Search for the cell housing the specified text and yield its [X, Y] center coordinate. 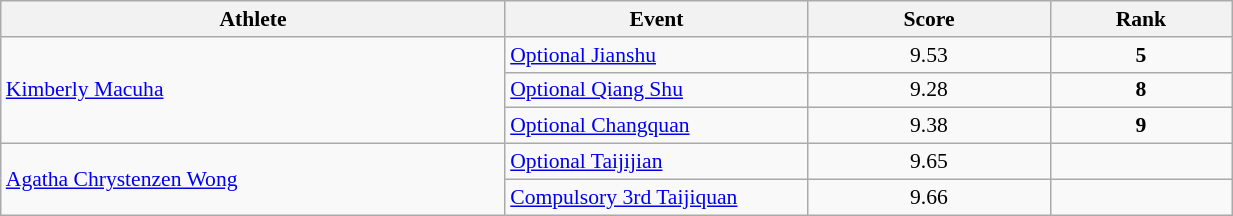
5 [1141, 55]
Compulsory 3rd Taijiquan [656, 197]
8 [1141, 90]
Score [929, 19]
9.53 [929, 55]
Event [656, 19]
Rank [1141, 19]
9 [1141, 126]
Agatha Chrystenzen Wong [253, 180]
Optional Jianshu [656, 55]
9.38 [929, 126]
9.28 [929, 90]
9.66 [929, 197]
Optional Changquan [656, 126]
9.65 [929, 162]
Optional Qiang Shu [656, 90]
Kimberly Macuha [253, 90]
Athlete [253, 19]
Optional Taijijian [656, 162]
